From the cell containing the given text, extract its center point as [x, y] coordinate. 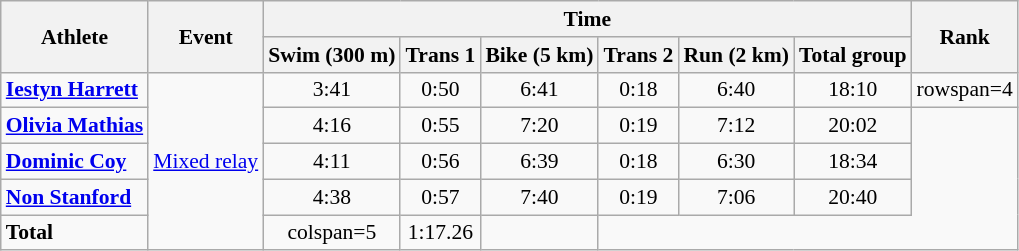
3:41 [332, 90]
Trans 2 [638, 55]
Non Stanford [74, 197]
Total [74, 233]
rowspan=4 [965, 90]
Swim (300 m) [332, 55]
colspan=5 [332, 233]
20:40 [853, 197]
Event [206, 36]
18:34 [853, 162]
Dominic Coy [74, 162]
18:10 [853, 90]
7:40 [539, 197]
6:39 [539, 162]
7:20 [539, 126]
6:40 [736, 90]
Run (2 km) [736, 55]
6:30 [736, 162]
0:55 [440, 126]
7:12 [736, 126]
Trans 1 [440, 55]
Bike (5 km) [539, 55]
4:16 [332, 126]
1:17.26 [440, 233]
4:38 [332, 197]
Time [587, 19]
0:56 [440, 162]
7:06 [736, 197]
Mixed relay [206, 161]
20:02 [853, 126]
Athlete [74, 36]
Olivia Mathias [74, 126]
Total group [853, 55]
Rank [965, 36]
4:11 [332, 162]
6:41 [539, 90]
Iestyn Harrett [74, 90]
0:57 [440, 197]
0:50 [440, 90]
